Output the (x, y) coordinate of the center of the cell containing the given text.  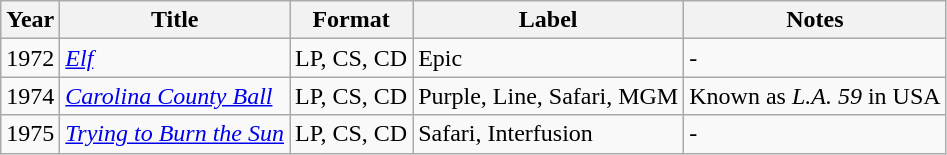
Known as L.A. 59 in USA (815, 96)
Label (548, 20)
1972 (30, 58)
Trying to Burn the Sun (175, 134)
Purple, Line, Safari, MGM (548, 96)
Safari, Interfusion (548, 134)
Format (352, 20)
Carolina County Ball (175, 96)
Year (30, 20)
Title (175, 20)
Notes (815, 20)
1975 (30, 134)
1974 (30, 96)
Epic (548, 58)
Elf (175, 58)
